Search for the cell housing the specified text and yield its (x, y) center coordinate. 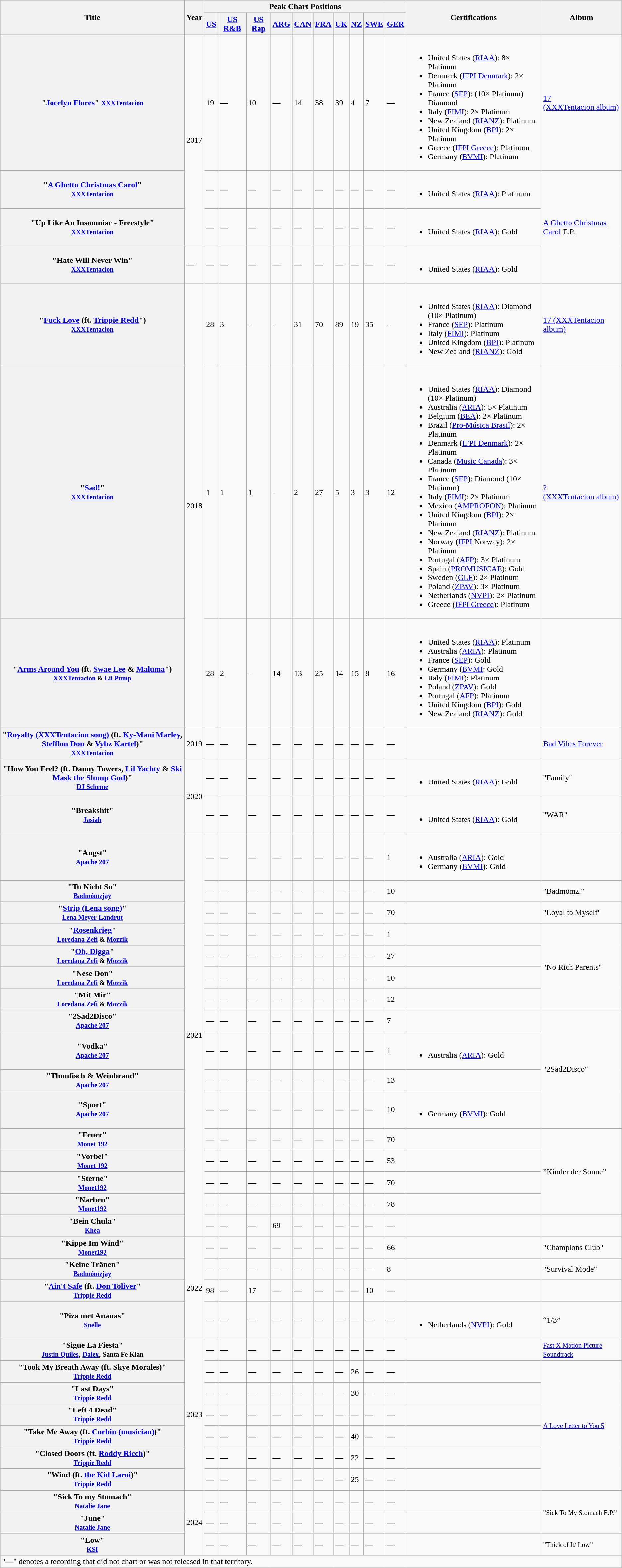
"Royalty (XXXTentacion song) (ft. Ky-Mani Marley, Stefflon Don & Vybz Kartel)"XXXTentacion (92, 743)
22 (356, 1458)
"Sterne"Monet192 (92, 1182)
"Took My Breath Away (ft. Skye Morales)"Trippie Redd (92, 1372)
"Thunfisch & Weinbrand"Apache 207 (92, 1080)
"Survival Mode" (581, 1269)
Album (581, 17)
Fast X Motion Picture Soundtrack (581, 1350)
"Loyal to Myself" (581, 913)
US Rap (259, 24)
Year (195, 17)
"Family" (581, 778)
2018 (195, 506)
"2Sad2Disco" (581, 1069)
38 (323, 103)
”Thick of It/ Low” (581, 1544)
United States (RIAA): Diamond (10× Platinum)France (SEP): PlatinumItaly (FIMI): PlatinumUnited Kingdom (BPI): PlatinumNew Zealand (RIANZ): Gold (474, 325)
"Kippe Im Wind"Monet192 (92, 1247)
"Last Days"Trippie Redd (92, 1393)
2023 (195, 1415)
"Angst"Apache 207 (92, 857)
"Sad!"XXXTentacion (92, 492)
31 (302, 325)
"A Ghetto Christmas Carol"XXXTentacion (92, 189)
Certifications (474, 17)
15 (356, 673)
"Fuck Love (ft. Trippie Redd")XXXTentacion (92, 325)
53 (395, 1161)
A Love Letter to You 5 (581, 1425)
"Tu Nicht So"Badmómzjay (92, 891)
2024 (195, 1522)
Title (92, 17)
40 (356, 1436)
Australia (ARIA): GoldGermany (BVMI): Gold (474, 857)
2022 (195, 1288)
"—" denotes a recording that did not chart or was not released in that territory. (311, 1561)
A Ghetto Christmas Carol E.P. (581, 227)
"Strip (Lena song)"Lena Meyer-Landrut (92, 913)
"Sport"Apache 207 (92, 1110)
30 (356, 1393)
?(XXXTentacion album) (581, 492)
Peak Chart Positions (305, 7)
16 (395, 673)
4 (356, 103)
"Vorbei"Monet 192 (92, 1161)
17 (259, 1291)
"Nese Don"Loredana Zefi & Mozzik (92, 978)
Australia (ARIA): Gold (474, 1051)
"June"Natalie Jane (92, 1522)
"Narben"Monet192 (92, 1204)
”Kinder der Sonne” (581, 1172)
"Mit Mir"Loredana Zefi & Mozzik (92, 999)
89 (341, 325)
"Take Me Away (ft. Corbin (musician))"Trippie Redd (92, 1436)
69 (281, 1225)
"Vodka"Apache 207 (92, 1051)
26 (356, 1372)
"Sigue La Fiesta"Justin Quiles, Dalex, Santa Fe Klan (92, 1350)
17 (XXXTentacion album) (581, 325)
Germany (BVMI): Gold (474, 1110)
"Sick To my Stomach"Natalie Jane (92, 1501)
"No Rich Parents" (581, 967)
39 (341, 103)
UK (341, 24)
66 (395, 1247)
78 (395, 1204)
"Bein Chula"Khea (92, 1225)
"Wind (ft. the Kid Laroi)"Trippie Redd (92, 1479)
"Breakshit"Jasiah (92, 815)
NZ (356, 24)
SWE (374, 24)
"Rosenkrieg"Loredana Zefi & Mozzik (92, 934)
"Feuer"Monet 192 (92, 1139)
FRA (323, 24)
"Arms Around You (ft. Swae Lee & Maluma")XXXTentacion & Lil Pump (92, 673)
2020 (195, 796)
CAN (302, 24)
"Oh, Digga"Loredana Zefi & Mozzik (92, 956)
"Hate Will Never Win"XXXTentacion (92, 264)
2017 (195, 140)
US R&B (232, 24)
“1/3” (581, 1320)
2021 (195, 1035)
98 (211, 1291)
"Jocelyn Flores" XXXTentacion (92, 103)
"How You Feel? (ft. Danny Towers, Lil Yachty & Ski Mask the Slump God)"DJ Scheme (92, 778)
"Low"KSI (92, 1544)
17(XXXTentacion album) (581, 103)
Netherlands (NVPI): Gold (474, 1320)
GER (395, 24)
”Sick To My Stomach E.P.” (581, 1512)
5 (341, 492)
"WAR" (581, 815)
2019 (195, 743)
"Ain't Safe (ft. Don Toliver"Trippie Redd (92, 1291)
United States (RIAA): Platinum (474, 189)
Bad Vibes Forever (581, 743)
ARG (281, 24)
35 (374, 325)
"Piza met Ananas"Snelle (92, 1320)
US (211, 24)
"Closed Doors (ft. Roddy Ricch)"Trippie Redd (92, 1458)
"Up Like An Insomniac - Freestyle"XXXTentacion (92, 227)
"Champions Club" (581, 1247)
"2Sad2Disco"Apache 207 (92, 1021)
"Keine Tränen"Badmómzjay (92, 1269)
"Badmómz." (581, 891)
"Left 4 Dead"Trippie Redd (92, 1415)
